Identify which cell holds the provided text, then report its (X, Y) central coordinate. 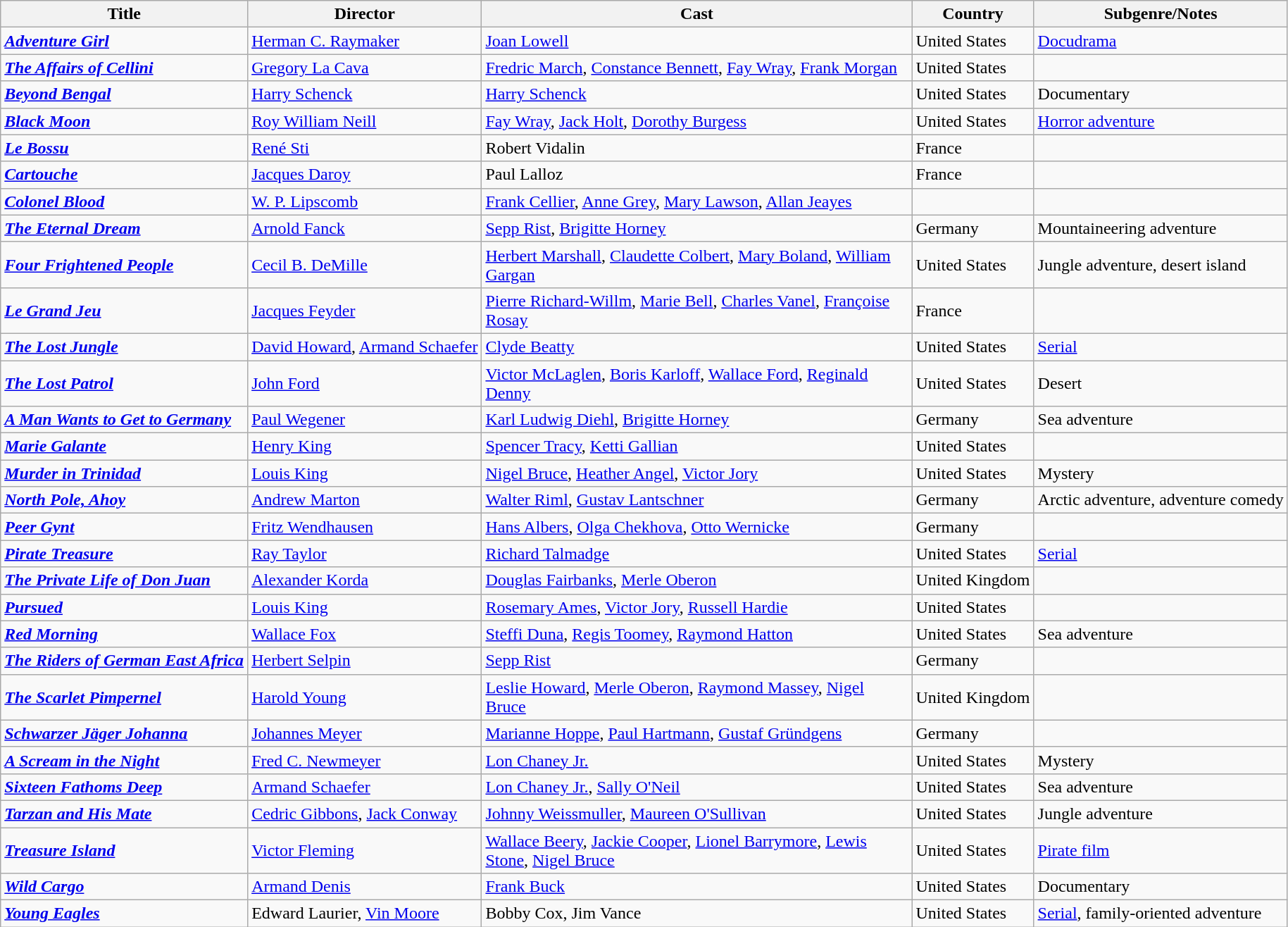
Jungle adventure, desert island (1161, 265)
The Private Life of Don Juan (124, 580)
Beyond Bengal (124, 94)
Armand Denis (365, 887)
Director (365, 14)
Frank Cellier, Anne Grey, Mary Lawson, Allan Jeayes (697, 201)
Sepp Rist (697, 661)
Victor Fleming (365, 850)
Walter Riml, Gustav Lantschner (697, 500)
Andrew Marton (365, 500)
The Eternal Dream (124, 228)
W. P. Lipscomb (365, 201)
Lon Chaney Jr., Sally O'Neil (697, 787)
Arctic adventure, adventure comedy (1161, 500)
Mountaineering adventure (1161, 228)
Cartouche (124, 175)
Richard Talmadge (697, 554)
Harold Young (365, 697)
Wallace Beery, Jackie Cooper, Lionel Barrymore, Lewis Stone, Nigel Bruce (697, 850)
Jacques Feyder (365, 310)
Serial, family-oriented adventure (1161, 914)
Four Frightened People (124, 265)
Paul Wegener (365, 420)
Fredric March, Constance Bennett, Fay Wray, Frank Morgan (697, 68)
Docudrama (1161, 41)
Sepp Rist, Brigitte Horney (697, 228)
David Howard, Armand Schaefer (365, 347)
Douglas Fairbanks, Merle Oberon (697, 580)
Arnold Fanck (365, 228)
Black Moon (124, 121)
Ray Taylor (365, 554)
Paul Lalloz (697, 175)
Jungle adventure (1161, 814)
Fred C. Newmeyer (365, 760)
Alexander Korda (365, 580)
Johnny Weissmuller, Maureen O'Sullivan (697, 814)
North Pole, Ahoy (124, 500)
Henry King (365, 447)
A Man Wants to Get to Germany (124, 420)
Bobby Cox, Jim Vance (697, 914)
Sixteen Fathoms Deep (124, 787)
Victor McLaglen, Boris Karloff, Wallace Ford, Reginald Denny (697, 383)
Fritz Wendhausen (365, 527)
Roy William Neill (365, 121)
Herman C. Raymaker (365, 41)
Pirate film (1161, 850)
Joan Lowell (697, 41)
Spencer Tracy, Ketti Gallian (697, 447)
Tarzan and His Mate (124, 814)
Edward Laurier, Vin Moore (365, 914)
John Ford (365, 383)
Gregory La Cava (365, 68)
Wallace Fox (365, 634)
Cast (697, 14)
The Scarlet Pimpernel (124, 697)
Horror adventure (1161, 121)
Peer Gynt (124, 527)
A Scream in the Night (124, 760)
Marie Galante (124, 447)
Armand Schaefer (365, 787)
Fay Wray, Jack Holt, Dorothy Burgess (697, 121)
Pirate Treasure (124, 554)
Pursued (124, 607)
Cedric Gibbons, Jack Conway (365, 814)
Country (973, 14)
Marianne Hoppe, Paul Hartmann, Gustaf Gründgens (697, 733)
Nigel Bruce, Heather Angel, Victor Jory (697, 473)
Lon Chaney Jr. (697, 760)
Leslie Howard, Merle Oberon, Raymond Massey, Nigel Bruce (697, 697)
Robert Vidalin (697, 148)
Cecil B. DeMille (365, 265)
Murder in Trinidad (124, 473)
Frank Buck (697, 887)
Schwarzer Jäger Johanna (124, 733)
Karl Ludwig Diehl, Brigitte Horney (697, 420)
The Lost Patrol (124, 383)
Jacques Daroy (365, 175)
Le Bossu (124, 148)
Subgenre/Notes (1161, 14)
Pierre Richard-Willm, Marie Bell, Charles Vanel, Françoise Rosay (697, 310)
Clyde Beatty (697, 347)
Wild Cargo (124, 887)
Herbert Marshall, Claudette Colbert, Mary Boland, William Gargan (697, 265)
Colonel Blood (124, 201)
Red Morning (124, 634)
Herbert Selpin (365, 661)
The Affairs of Cellini (124, 68)
Hans Albers, Olga Chekhova, Otto Wernicke (697, 527)
The Lost Jungle (124, 347)
Young Eagles (124, 914)
Title (124, 14)
Adventure Girl (124, 41)
Rosemary Ames, Victor Jory, Russell Hardie (697, 607)
Treasure Island (124, 850)
René Sti (365, 148)
Desert (1161, 383)
The Riders of German East Africa (124, 661)
Le Grand Jeu (124, 310)
Steffi Duna, Regis Toomey, Raymond Hatton (697, 634)
Johannes Meyer (365, 733)
